Scan for the cell matching the given text and deliver its [x, y] coordinate at center. 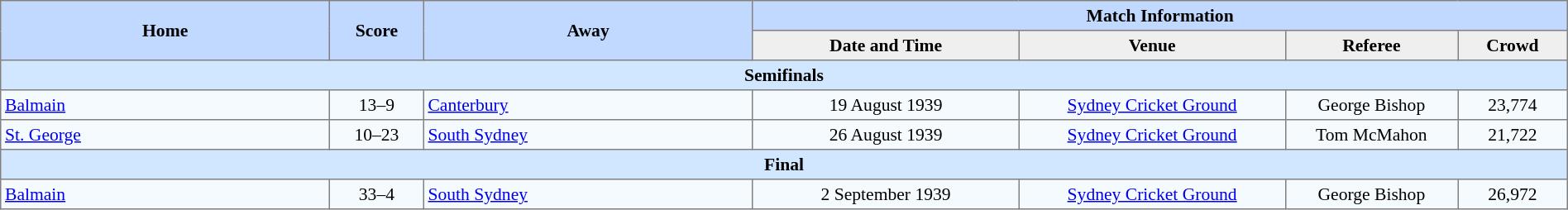
Date and Time [886, 45]
Home [165, 31]
Score [377, 31]
26 August 1939 [886, 135]
33–4 [377, 194]
26,972 [1513, 194]
Semifinals [784, 75]
Referee [1371, 45]
13–9 [377, 105]
St. George [165, 135]
19 August 1939 [886, 105]
Crowd [1513, 45]
23,774 [1513, 105]
Canterbury [588, 105]
2 September 1939 [886, 194]
21,722 [1513, 135]
Tom McMahon [1371, 135]
Venue [1152, 45]
Away [588, 31]
Final [784, 165]
10–23 [377, 135]
Match Information [1159, 16]
